Return [X, Y] of the center of cell containing provided text 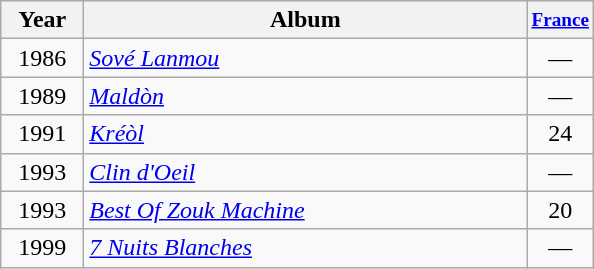
20 [560, 210]
Year [42, 20]
1999 [42, 248]
Clin d'Oeil [306, 172]
1986 [42, 58]
Best Of Zouk Machine [306, 210]
7 Nuits Blanches [306, 248]
Kréòl [306, 134]
France [560, 20]
Sové Lanmou [306, 58]
24 [560, 134]
Album [306, 20]
1989 [42, 96]
Maldòn [306, 96]
1991 [42, 134]
